Detect which cell encompasses the target text, then output its (x, y) center coordinate. 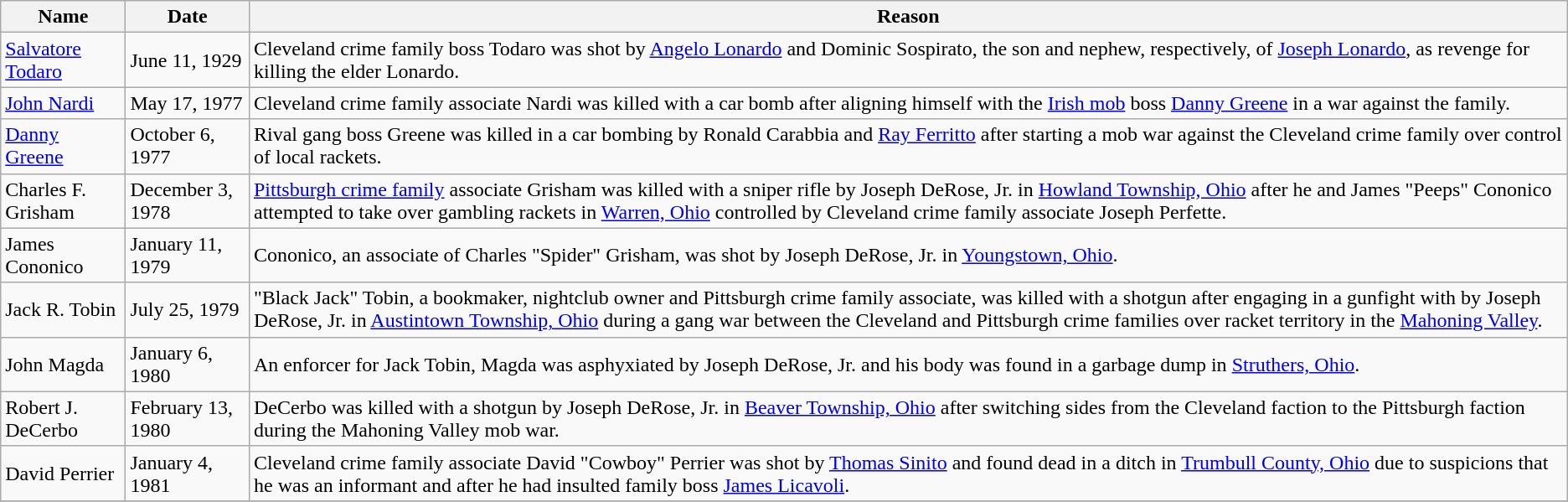
October 6, 1977 (188, 146)
July 25, 1979 (188, 310)
Name (64, 17)
Danny Greene (64, 146)
Cononico, an associate of Charles "Spider" Grisham, was shot by Joseph DeRose, Jr. in Youngstown, Ohio. (908, 255)
May 17, 1977 (188, 103)
Reason (908, 17)
June 11, 1929 (188, 60)
January 6, 1980 (188, 364)
Robert J. DeCerbo (64, 419)
Salvatore Todaro (64, 60)
February 13, 1980 (188, 419)
January 11, 1979 (188, 255)
An enforcer for Jack Tobin, Magda was asphyxiated by Joseph DeRose, Jr. and his body was found in a garbage dump in Struthers, Ohio. (908, 364)
Date (188, 17)
January 4, 1981 (188, 473)
December 3, 1978 (188, 201)
Jack R. Tobin (64, 310)
John Magda (64, 364)
James Cononico (64, 255)
Charles F. Grisham (64, 201)
John Nardi (64, 103)
David Perrier (64, 473)
